Return the [X, Y] coordinate for the center point of the cell that contains the specified text.  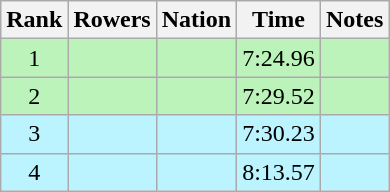
7:24.96 [279, 58]
2 [34, 96]
8:13.57 [279, 172]
7:30.23 [279, 134]
Rowers [112, 20]
3 [34, 134]
4 [34, 172]
1 [34, 58]
Nation [196, 20]
Rank [34, 20]
Notes [354, 20]
Time [279, 20]
7:29.52 [279, 96]
